Determine the (x, y) coordinate at the center of the cell enclosing the given text.  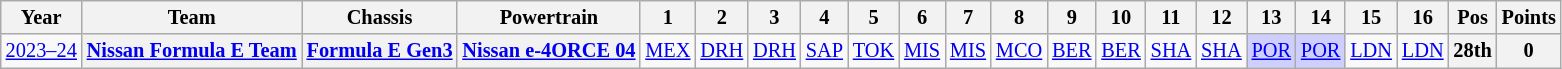
MCO (1019, 51)
15 (1371, 17)
3 (774, 17)
Pos (1472, 17)
5 (874, 17)
10 (1120, 17)
2 (722, 17)
7 (968, 17)
Nissan e-4ORCE 04 (548, 51)
Powertrain (548, 17)
Nissan Formula E Team (192, 51)
13 (1272, 17)
1 (668, 17)
14 (1320, 17)
28th (1472, 51)
SAP (824, 51)
0 (1529, 51)
16 (1423, 17)
MEX (668, 51)
8 (1019, 17)
TOK (874, 51)
Formula E Gen3 (380, 51)
Year (42, 17)
12 (1221, 17)
9 (1072, 17)
2023–24 (42, 51)
Team (192, 17)
6 (922, 17)
4 (824, 17)
Chassis (380, 17)
11 (1171, 17)
Points (1529, 17)
